Scan for the cell matching the given text and deliver its (x, y) coordinate at center. 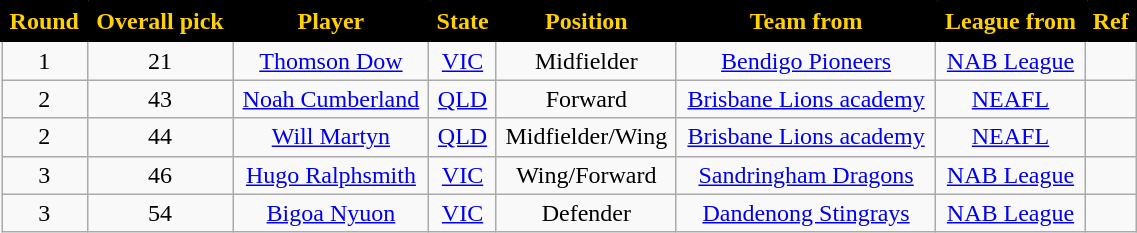
Wing/Forward (586, 175)
Will Martyn (331, 137)
League from (1011, 22)
44 (160, 137)
54 (160, 213)
Sandringham Dragons (806, 175)
Midfielder/Wing (586, 137)
Forward (586, 99)
Midfielder (586, 60)
Round (45, 22)
21 (160, 60)
1 (45, 60)
Hugo Ralphsmith (331, 175)
46 (160, 175)
Overall pick (160, 22)
Team from (806, 22)
Ref (1110, 22)
Noah Cumberland (331, 99)
Bigoa Nyuon (331, 213)
State (462, 22)
Bendigo Pioneers (806, 60)
Dandenong Stingrays (806, 213)
Position (586, 22)
Defender (586, 213)
43 (160, 99)
Player (331, 22)
Thomson Dow (331, 60)
